Locate the cell with the specified text and output its [x, y] center coordinate. 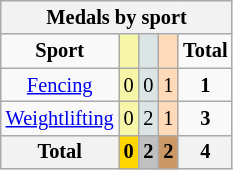
Fencing [60, 85]
4 [205, 152]
Medals by sport [117, 17]
Sport [60, 51]
3 [205, 118]
Weightlifting [60, 118]
